Locate the cell with the specified text and output its [X, Y] center coordinate. 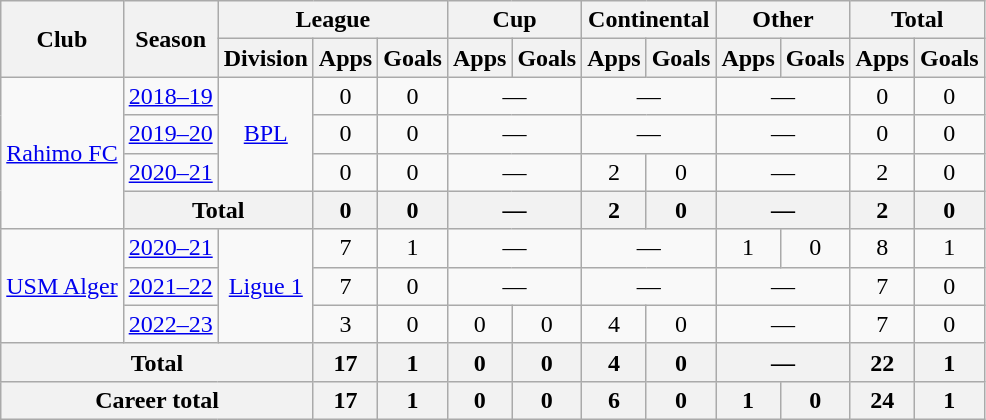
3 [345, 324]
BPL [266, 134]
Continental [649, 20]
Season [170, 39]
2019–20 [170, 134]
8 [882, 248]
Rahimo FC [62, 153]
Other [783, 20]
Cup [514, 20]
USM Alger [62, 286]
6 [614, 400]
24 [882, 400]
22 [882, 362]
2022–23 [170, 324]
Division [266, 58]
League [332, 20]
2018–19 [170, 96]
Ligue 1 [266, 286]
Club [62, 39]
2021–22 [170, 286]
Career total [158, 400]
